Pinpoint the cell where the given text exists, returning its [X, Y] midpoint coordinate. 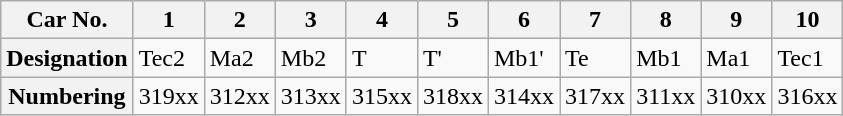
314xx [524, 96]
Tec1 [808, 58]
Car No. [67, 20]
1 [168, 20]
3 [310, 20]
Numbering [67, 96]
313xx [310, 96]
9 [736, 20]
318xx [452, 96]
312xx [240, 96]
4 [382, 20]
319xx [168, 96]
8 [666, 20]
311xx [666, 96]
7 [596, 20]
Mb1 [666, 58]
Te [596, 58]
316xx [808, 96]
5 [452, 20]
2 [240, 20]
Mb2 [310, 58]
10 [808, 20]
Mb1' [524, 58]
Designation [67, 58]
Ma2 [240, 58]
Ma1 [736, 58]
317xx [596, 96]
6 [524, 20]
315xx [382, 96]
T' [452, 58]
Tec2 [168, 58]
T [382, 58]
310xx [736, 96]
